Pinpoint the cell where the given text exists, returning its (X, Y) midpoint coordinate. 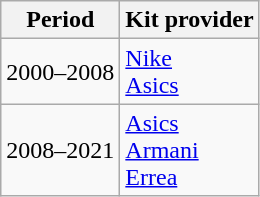
AsicsArmaniErrea (190, 150)
Period (60, 20)
Kit provider (190, 20)
NikeAsics (190, 72)
2000–2008 (60, 72)
2008–2021 (60, 150)
